Capture the cell that displays the provided text and extract its (X, Y) central coordinate. 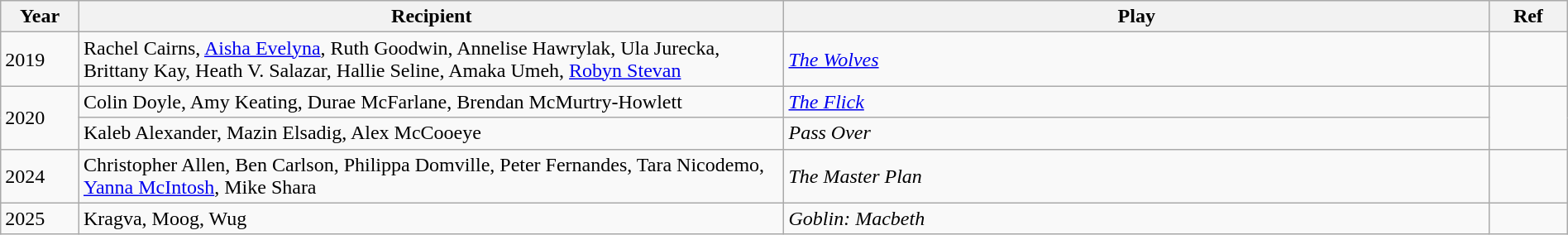
Pass Over (1136, 133)
2024 (40, 175)
The Master Plan (1136, 175)
The Flick (1136, 102)
The Wolves (1136, 60)
2025 (40, 218)
Rachel Cairns, Aisha Evelyna, Ruth Goodwin, Annelise Hawrylak, Ula Jurecka, Brittany Kay, Heath V. Salazar, Hallie Seline, Amaka Umeh, Robyn Stevan (432, 60)
Christopher Allen, Ben Carlson, Philippa Domville, Peter Fernandes, Tara Nicodemo, Yanna McIntosh, Mike Shara (432, 175)
Kragva, Moog, Wug (432, 218)
Goblin: Macbeth (1136, 218)
Ref (1528, 17)
Recipient (432, 17)
2019 (40, 60)
Year (40, 17)
Kaleb Alexander, Mazin Elsadig, Alex McCooeye (432, 133)
Colin Doyle, Amy Keating, Durae McFarlane, Brendan McMurtry-Howlett (432, 102)
2020 (40, 117)
Play (1136, 17)
